From the cell containing the given text, extract its center point as (X, Y) coordinate. 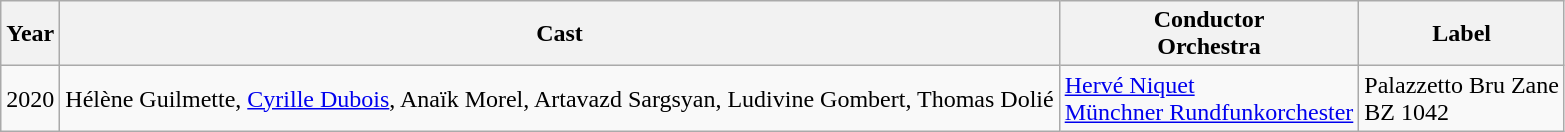
Palazzetto Bru ZaneBZ 1042 (1462, 98)
Year (30, 34)
ConductorOrchestra (1209, 34)
Label (1462, 34)
2020 (30, 98)
Hervé NiquetMünchner Rundfunkorchester (1209, 98)
Cast (560, 34)
Hélène Guilmette, Cyrille Dubois, Anaïk Morel, Artavazd Sargsyan, Ludivine Gombert, Thomas Dolié (560, 98)
